Output the [X, Y] coordinate of the center of the cell containing the given text.  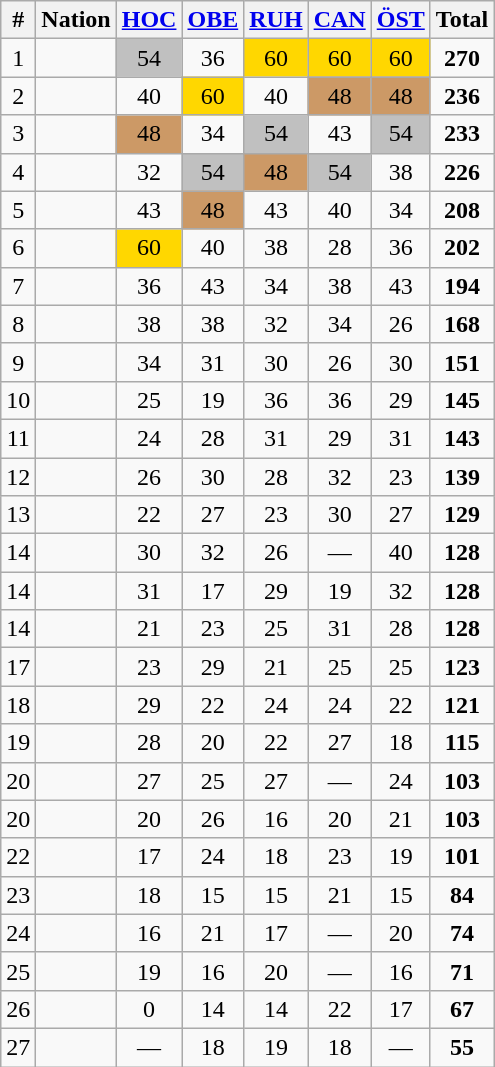
121 [462, 705]
1 [18, 58]
13 [18, 515]
12 [18, 477]
OBE [213, 20]
67 [462, 1009]
ÖST [400, 20]
Nation [76, 20]
208 [462, 210]
233 [462, 134]
HOC [149, 20]
# [18, 20]
6 [18, 248]
168 [462, 324]
123 [462, 667]
0 [149, 1009]
236 [462, 96]
145 [462, 400]
2 [18, 96]
CAN [340, 20]
139 [462, 477]
202 [462, 248]
55 [462, 1047]
101 [462, 857]
115 [462, 743]
Total [462, 20]
74 [462, 933]
9 [18, 362]
143 [462, 438]
4 [18, 172]
226 [462, 172]
10 [18, 400]
5 [18, 210]
3 [18, 134]
84 [462, 895]
71 [462, 971]
RUH [276, 20]
129 [462, 515]
151 [462, 362]
11 [18, 438]
194 [462, 286]
8 [18, 324]
7 [18, 286]
270 [462, 58]
